Search for the cell housing the specified text and yield its [x, y] center coordinate. 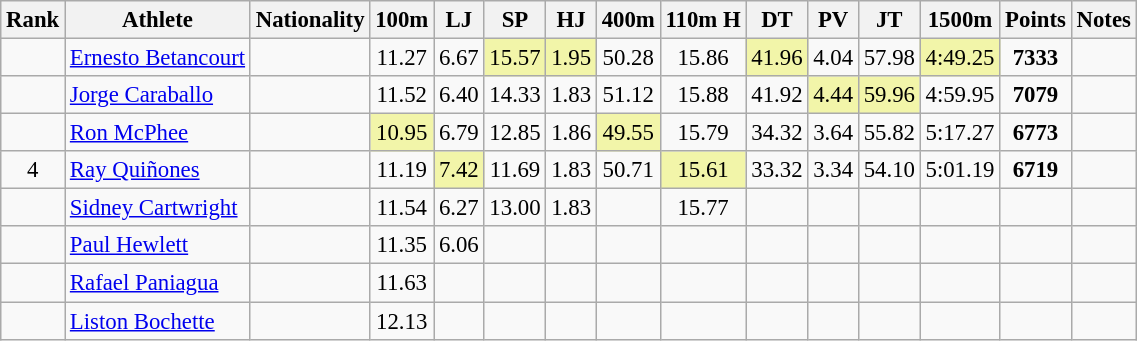
41.96 [777, 58]
3.64 [833, 133]
49.55 [628, 133]
100m [402, 20]
15.57 [515, 58]
13.00 [515, 208]
11.63 [402, 283]
5:01.19 [960, 170]
1.86 [571, 133]
6773 [1036, 133]
11.35 [402, 245]
15.88 [703, 95]
Sidney Cartwright [158, 208]
5:17.27 [960, 133]
Liston Bochette [158, 321]
6.67 [459, 58]
6719 [1036, 170]
Rafael Paniagua [158, 283]
12.85 [515, 133]
57.98 [889, 58]
59.96 [889, 95]
6.06 [459, 245]
6.79 [459, 133]
7079 [1036, 95]
110m H [703, 20]
11.69 [515, 170]
11.27 [402, 58]
Athlete [158, 20]
Points [1036, 20]
1.95 [571, 58]
15.61 [703, 170]
7333 [1036, 58]
41.92 [777, 95]
HJ [571, 20]
10.95 [402, 133]
Ron McPhee [158, 133]
11.54 [402, 208]
50.71 [628, 170]
14.33 [515, 95]
1500m [960, 20]
4:49.25 [960, 58]
4.44 [833, 95]
DT [777, 20]
51.12 [628, 95]
33.32 [777, 170]
Jorge Caraballo [158, 95]
54.10 [889, 170]
15.86 [703, 58]
6.27 [459, 208]
Paul Hewlett [158, 245]
12.13 [402, 321]
55.82 [889, 133]
4 [33, 170]
PV [833, 20]
400m [628, 20]
Ernesto Betancourt [158, 58]
SP [515, 20]
11.19 [402, 170]
Rank [33, 20]
JT [889, 20]
7.42 [459, 170]
15.79 [703, 133]
6.40 [459, 95]
4.04 [833, 58]
Notes [1104, 20]
34.32 [777, 133]
3.34 [833, 170]
Nationality [310, 20]
Ray Quiñones [158, 170]
11.52 [402, 95]
4:59.95 [960, 95]
LJ [459, 20]
50.28 [628, 58]
15.77 [703, 208]
